Search for the cell housing the specified text and yield its (X, Y) center coordinate. 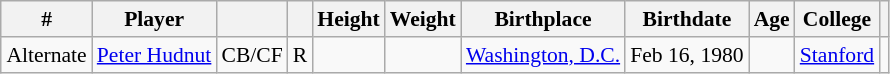
R (300, 55)
Alternate (46, 55)
Weight (423, 19)
# (46, 19)
Stanford (837, 55)
Birthdate (686, 19)
Birthplace (543, 19)
Feb 16, 1980 (686, 55)
Peter Hudnut (154, 55)
Height (348, 19)
CB/CF (252, 55)
Player (154, 19)
Age (772, 19)
Washington, D.C. (543, 55)
College (837, 19)
